For the text-containing cell, return its midpoint in [x, y] coordinate format. 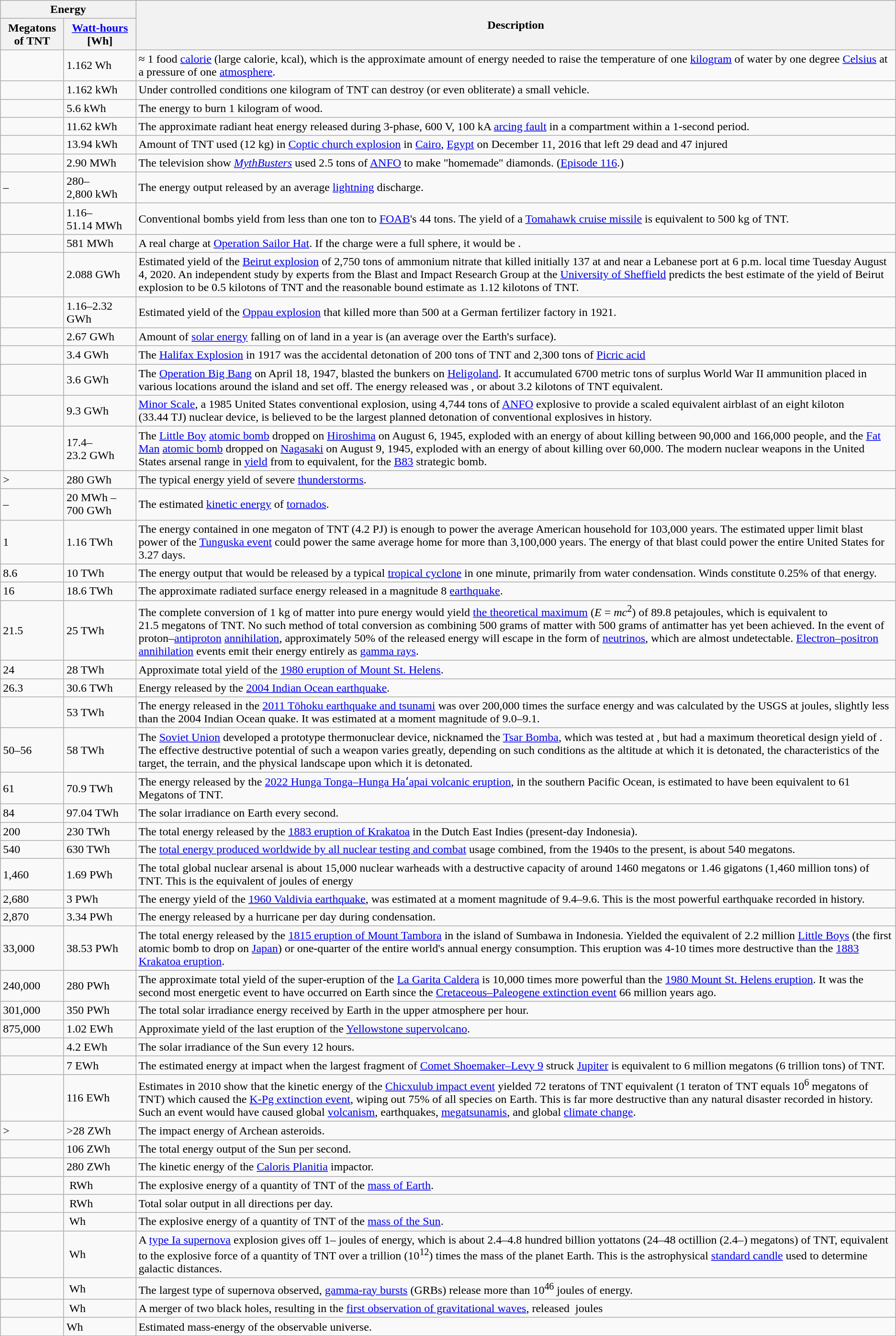
9.3 GWh [100, 411]
61 [33, 788]
The approximate radiated surface energy released in a magnitude 8 earthquake. [516, 591]
30.6 TWh [100, 688]
26.3 [33, 688]
84 [33, 813]
33,000 [33, 948]
The estimated kinetic energy of tornados. [516, 505]
The typical energy yield of severe thunderstorms. [516, 480]
280 PWh [100, 986]
3 PWh [100, 899]
The approximate radiant heat energy released during 3-phase, 600 V, 100 kA arcing fault in a compartment within a 1-second period. [516, 126]
581 MWh [100, 243]
13.94 kWh [100, 145]
280 ZWh [100, 1167]
350 PWh [100, 1010]
2.088 GWh [100, 274]
1.16–51.14 MWh [100, 218]
The kinetic energy of the Caloris Planitia impactor. [516, 1167]
Conventional bombs yield from less than one ton to FOAB's 44 tons. The yield of a Tomahawk cruise missile is equivalent to 500 kg of TNT. [516, 218]
1.16 TWh [100, 542]
11.62 kWh [100, 126]
The Halifax Explosion in 1917 was the accidental detonation of 200 tons of TNT and 2,300 tons of Picric acid [516, 355]
Amount of solar energy falling on of land in a year is (an average over the Earth's surface). [516, 337]
280–2,800 kWh [100, 188]
Energy [68, 10]
17.4–23.2 GWh [100, 449]
1.02 EWh [100, 1029]
>28 ZWh [100, 1131]
Approximate total yield of the 1980 eruption of Mount St. Helens. [516, 670]
4.2 EWh [100, 1047]
50–56 [33, 750]
540 [33, 850]
The total solar irradiance energy received by Earth in the upper atmosphere per hour. [516, 1010]
3.34 PWh [100, 917]
1.162 Wh [100, 65]
Energy released by the 2004 Indian Ocean earthquake. [516, 688]
The largest type of supernova observed, gamma-ray bursts (GRBs) release more than 1046 joules of energy. [516, 1289]
875,000 [33, 1029]
38.53 PWh [100, 948]
2.90 MWh [100, 163]
280 GWh [100, 480]
1,460 [33, 874]
3.6 GWh [100, 380]
10 TWh [100, 573]
The television show MythBusters used 2.5 tons of ANFO to make "homemade" diamonds. (Episode 116.) [516, 163]
Approximate yield of the last eruption of the Yellowstone supervolcano. [516, 1029]
106 ZWh [100, 1149]
630 TWh [100, 850]
Megatons of TNT [33, 34]
The total energy produced worldwide by all nuclear testing and combat usage combined, from the 1940s to the present, is about 540 megatons. [516, 850]
The solar irradiance on Earth every second. [516, 813]
The explosive energy of a quantity of TNT of the mass of Earth. [516, 1185]
Watt-hours [Wh] [100, 34]
200 [33, 831]
The impact energy of Archean asteroids. [516, 1131]
1 [33, 542]
18.6 TWh [100, 591]
1.162 kWh [100, 90]
The energy to burn 1 kilogram of wood. [516, 108]
Under controlled conditions one kilogram of TNT can destroy (or even obliterate) a small vehicle. [516, 90]
A merger of two black holes, resulting in the first observation of gravitational waves, released joules [516, 1308]
28 TWh [100, 670]
70.9 TWh [100, 788]
Amount of TNT used (12 kg) in Coptic church explosion in Cairo, Egypt on December 11, 2016 that left 29 dead and 47 injured [516, 145]
97.04 TWh [100, 813]
7 EWh [100, 1065]
The solar irradiance of the Sun every 12 hours. [516, 1047]
1.69 PWh [100, 874]
Estimated yield of the Oppau explosion that killed more than 500 at a German fertilizer factory in 1921. [516, 312]
240,000 [33, 986]
Total solar output in all directions per day. [516, 1203]
21.5 [33, 630]
The explosive energy of a quantity of TNT of the mass of the Sun. [516, 1222]
5.6 kWh [100, 108]
Description [516, 25]
24 [33, 670]
2.67 GWh [100, 337]
1.16–2.32 GWh [100, 312]
53 TWh [100, 712]
The total energy output of the Sun per second. [516, 1149]
8.6 [33, 573]
2,680 [33, 899]
25 TWh [100, 630]
The energy released by a hurricane per day during condensation. [516, 917]
58 TWh [100, 750]
3.4 GWh [100, 355]
301,000 [33, 1010]
116 EWh [100, 1098]
Estimated mass-energy of the observable universe. [516, 1326]
The energy output released by an average lightning discharge. [516, 188]
16 [33, 591]
230 TWh [100, 831]
A real charge at Operation Sailor Hat. If the charge were a full sphere, it would be . [516, 243]
The total energy released by the 1883 eruption of Krakatoa in the Dutch East Indies (present-day Indonesia). [516, 831]
20 MWh – 700 GWh [100, 505]
2,870 [33, 917]
